Capture the cell that displays the provided text and extract its [X, Y] central coordinate. 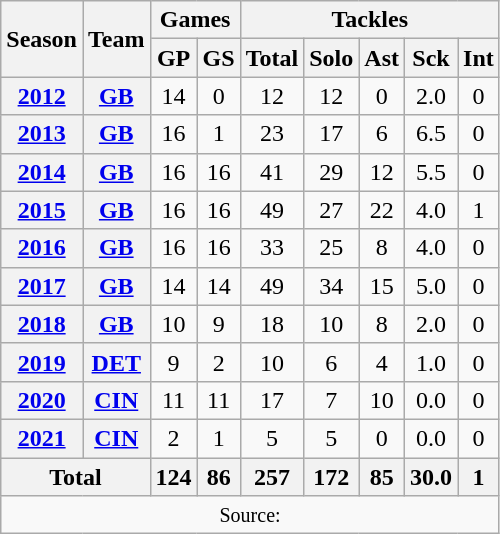
GP [174, 58]
Team [116, 39]
33 [272, 248]
29 [332, 172]
124 [174, 477]
DET [116, 362]
2019 [42, 362]
Games [195, 20]
6.5 [432, 134]
1.0 [432, 362]
23 [272, 134]
30.0 [432, 477]
2021 [42, 438]
Season [42, 39]
5.5 [432, 172]
27 [332, 210]
Sck [432, 58]
Int [479, 58]
5.0 [432, 286]
2014 [42, 172]
Solo [332, 58]
86 [218, 477]
2018 [42, 324]
172 [332, 477]
2016 [42, 248]
22 [382, 210]
85 [382, 477]
GS [218, 58]
41 [272, 172]
Source: [250, 515]
2017 [42, 286]
18 [272, 324]
25 [332, 248]
34 [332, 286]
257 [272, 477]
2013 [42, 134]
2015 [42, 210]
Ast [382, 58]
2012 [42, 96]
15 [382, 286]
4 [382, 362]
Tackles [370, 20]
2020 [42, 400]
7 [332, 400]
